Output the (X, Y) coordinate of the center of the cell containing the given text.  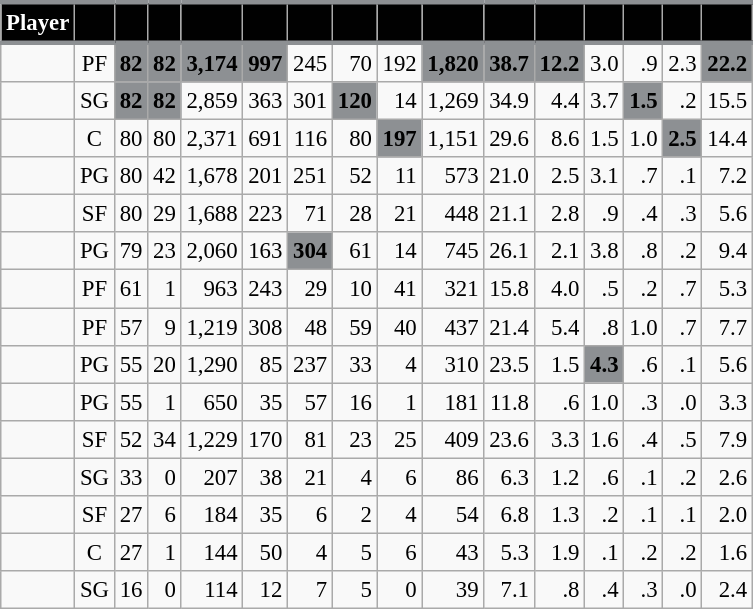
3.0 (604, 62)
308 (266, 327)
38.7 (509, 62)
243 (266, 289)
28 (354, 214)
38 (266, 477)
207 (212, 477)
79 (130, 251)
7 (310, 590)
71 (310, 214)
54 (453, 515)
2,859 (212, 101)
48 (310, 327)
2.6 (727, 477)
34.9 (509, 101)
144 (212, 552)
181 (453, 402)
1,151 (453, 139)
2,371 (212, 139)
39 (453, 590)
9.4 (727, 251)
192 (400, 62)
114 (212, 590)
29.6 (509, 139)
70 (354, 62)
4.0 (559, 289)
163 (266, 251)
1,820 (453, 62)
321 (453, 289)
5.4 (559, 327)
409 (453, 439)
41 (400, 289)
1.9 (559, 552)
2,060 (212, 251)
1.2 (559, 477)
25 (400, 439)
170 (266, 439)
9 (164, 327)
21.0 (509, 176)
Player (38, 22)
573 (453, 176)
3.7 (604, 101)
85 (266, 364)
245 (310, 62)
86 (453, 477)
15.5 (727, 101)
1,688 (212, 214)
1,290 (212, 364)
21.4 (509, 327)
7.2 (727, 176)
184 (212, 515)
1,219 (212, 327)
50 (266, 552)
304 (310, 251)
22.2 (727, 62)
34 (164, 439)
2.0 (727, 515)
40 (400, 327)
310 (453, 364)
42 (164, 176)
223 (266, 214)
437 (453, 327)
3.8 (604, 251)
23.6 (509, 439)
2.1 (559, 251)
6.3 (509, 477)
12.2 (559, 62)
116 (310, 139)
251 (310, 176)
10 (354, 289)
4.4 (559, 101)
237 (310, 364)
1,269 (453, 101)
4.3 (604, 364)
363 (266, 101)
2.3 (682, 62)
3.1 (604, 176)
1.3 (559, 515)
1,229 (212, 439)
448 (453, 214)
81 (310, 439)
2 (354, 515)
7.1 (509, 590)
650 (212, 402)
1,678 (212, 176)
3,174 (212, 62)
2.4 (727, 590)
43 (453, 552)
11 (400, 176)
301 (310, 101)
201 (266, 176)
120 (354, 101)
11.8 (509, 402)
12 (266, 590)
7.7 (727, 327)
15.8 (509, 289)
21.1 (509, 214)
26.1 (509, 251)
691 (266, 139)
997 (266, 62)
20 (164, 364)
14.4 (727, 139)
23.5 (509, 364)
197 (400, 139)
59 (354, 327)
6.8 (509, 515)
2.8 (559, 214)
8.6 (559, 139)
745 (453, 251)
7.9 (727, 439)
963 (212, 289)
